For the text-containing cell, return its midpoint in (x, y) coordinate format. 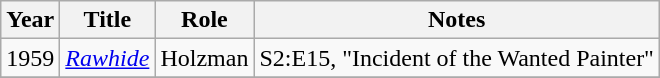
Year (30, 20)
Rawhide (108, 58)
Title (108, 20)
1959 (30, 58)
S2:E15, "Incident of the Wanted Painter" (457, 58)
Holzman (204, 58)
Notes (457, 20)
Role (204, 20)
